Search for the cell housing the specified text and yield its [X, Y] center coordinate. 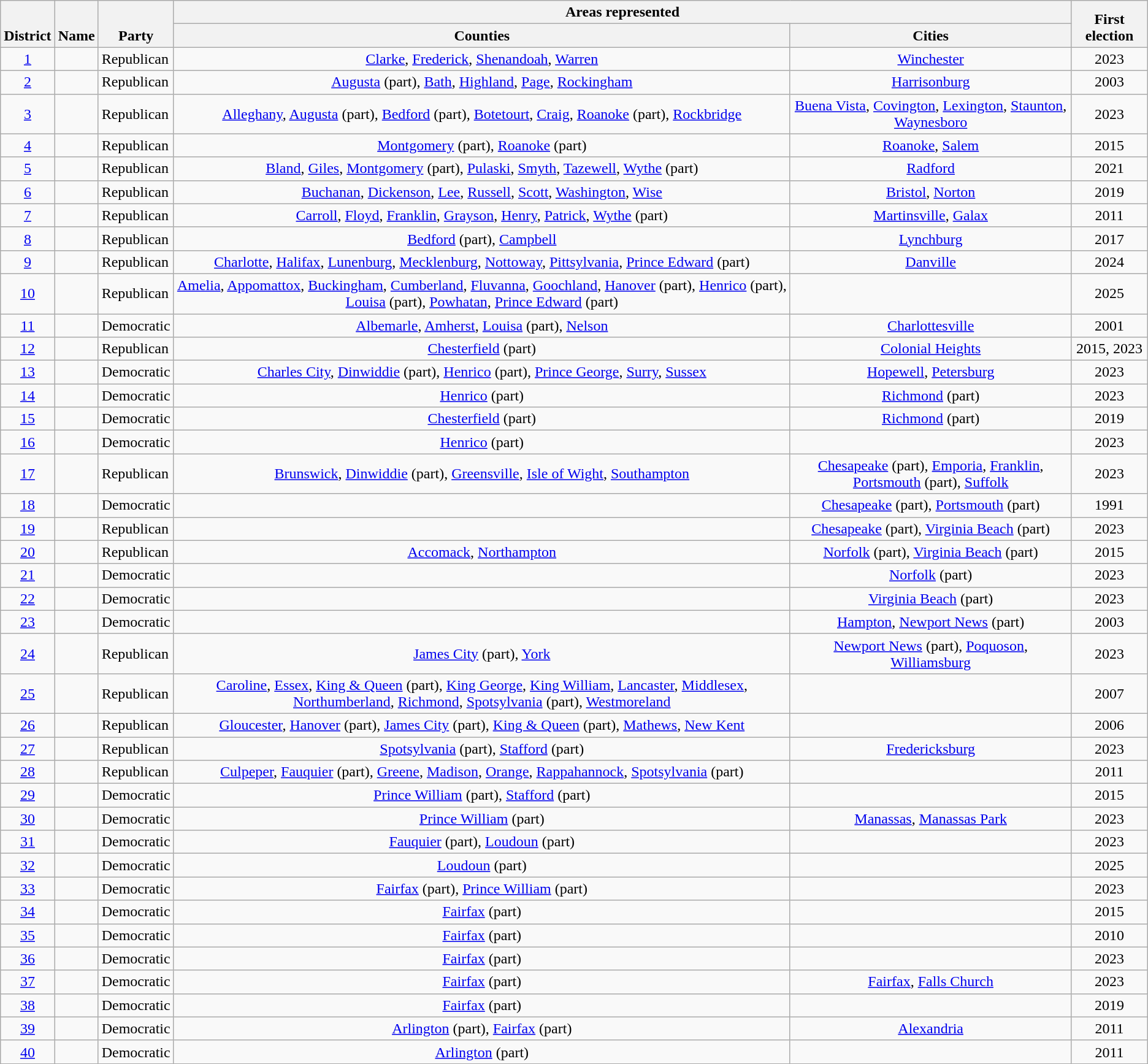
5 [28, 169]
Bedford (part), Campbell [482, 239]
15 [28, 419]
Chesapeake (part), Portsmouth (part) [930, 505]
Fredericksburg [930, 749]
23 [28, 622]
31 [28, 842]
Fauquier (part), Loudoun (part) [482, 842]
Harrisonburg [930, 82]
24 [28, 654]
Prince William (part), Stafford (part) [482, 795]
13 [28, 372]
40 [28, 1052]
Colonial Heights [930, 349]
Arlington (part), Fairfax (part) [482, 1028]
Danville [930, 262]
4 [28, 145]
Roanoke, Salem [930, 145]
Cities [930, 36]
2017 [1109, 239]
3 [28, 114]
22 [28, 599]
20 [28, 552]
Bland, Giles, Montgomery (part), Pulaski, Smyth, Tazewell, Wythe (part) [482, 169]
Amelia, Appomattox, Buckingham, Cumberland, Fluvanna, Goochland, Hanover (part), Henrico (part), Louisa (part), Powhatan, Prince Edward (part) [482, 293]
35 [28, 935]
Norfolk (part) [930, 575]
Winchester [930, 59]
2021 [1109, 169]
Bristol, Norton [930, 192]
34 [28, 912]
Chesapeake (part), Emporia, Franklin, Portsmouth (part), Suffolk [930, 473]
27 [28, 749]
Radford [930, 169]
Buchanan, Dickenson, Lee, Russell, Scott, Washington, Wise [482, 192]
Accomack, Northampton [482, 552]
Clarke, Frederick, Shenandoah, Warren [482, 59]
Charlotte, Halifax, Lunenburg, Mecklenburg, Nottoway, Pittsylvania, Prince Edward (part) [482, 262]
9 [28, 262]
39 [28, 1028]
Norfolk (part), Virginia Beach (part) [930, 552]
Fairfax (part), Prince William (part) [482, 889]
2001 [1109, 326]
28 [28, 772]
Newport News (part), Poquoson, Williamsburg [930, 654]
1991 [1109, 505]
James City (part), York [482, 654]
21 [28, 575]
Brunswick, Dinwiddie (part), Greensville, Isle of Wight, Southampton [482, 473]
2 [28, 82]
30 [28, 819]
25 [28, 693]
2006 [1109, 725]
Counties [482, 36]
Areas represented [622, 12]
Lynchburg [930, 239]
16 [28, 442]
Augusta (part), Bath, Highland, Page, Rockingham [482, 82]
Albemarle, Amherst, Louisa (part), Nelson [482, 326]
36 [28, 959]
38 [28, 1005]
37 [28, 982]
2024 [1109, 262]
Name [76, 24]
Virginia Beach (part) [930, 599]
18 [28, 505]
33 [28, 889]
19 [28, 529]
Loudoun (part) [482, 865]
1 [28, 59]
7 [28, 215]
2007 [1109, 693]
Manassas, Manassas Park [930, 819]
29 [28, 795]
Buena Vista, Covington, Lexington, Staunton, Waynesboro [930, 114]
14 [28, 396]
26 [28, 725]
Gloucester, Hanover (part), James City (part), King & Queen (part), Mathews, New Kent [482, 725]
2010 [1109, 935]
10 [28, 293]
2015, 2023 [1109, 349]
Chesapeake (part), Virginia Beach (part) [930, 529]
Alleghany, Augusta (part), Bedford (part), Botetourt, Craig, Roanoke (part), Rockbridge [482, 114]
First election [1109, 24]
Hampton, Newport News (part) [930, 622]
Charlottesville [930, 326]
Fairfax, Falls Church [930, 982]
District [28, 24]
Carroll, Floyd, Franklin, Grayson, Henry, Patrick, Wythe (part) [482, 215]
8 [28, 239]
12 [28, 349]
6 [28, 192]
Arlington (part) [482, 1052]
Charles City, Dinwiddie (part), Henrico (part), Prince George, Surry, Sussex [482, 372]
32 [28, 865]
Culpeper, Fauquier (part), Greene, Madison, Orange, Rappahannock, Spotsylvania (part) [482, 772]
Montgomery (part), Roanoke (part) [482, 145]
Prince William (part) [482, 819]
Alexandria [930, 1028]
17 [28, 473]
Party [136, 24]
Caroline, Essex, King & Queen (part), King George, King William, Lancaster, Middlesex, Northumberland, Richmond, Spotsylvania (part), Westmoreland [482, 693]
Martinsville, Galax [930, 215]
Hopewell, Petersburg [930, 372]
11 [28, 326]
Spotsylvania (part), Stafford (part) [482, 749]
